Scan for the cell matching the given text and deliver its [X, Y] coordinate at center. 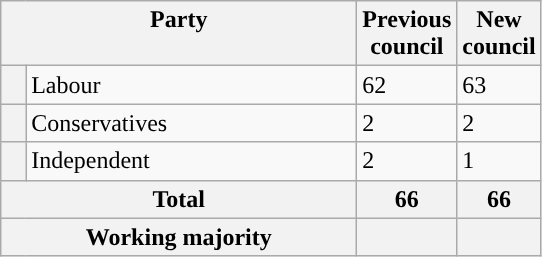
New council [499, 34]
63 [499, 85]
Party [179, 34]
1 [499, 161]
Previous council [407, 34]
Labour [192, 85]
Independent [192, 161]
Working majority [179, 237]
Conservatives [192, 123]
62 [407, 85]
Total [179, 199]
